Pinpoint the cell where the given text exists, returning its (X, Y) midpoint coordinate. 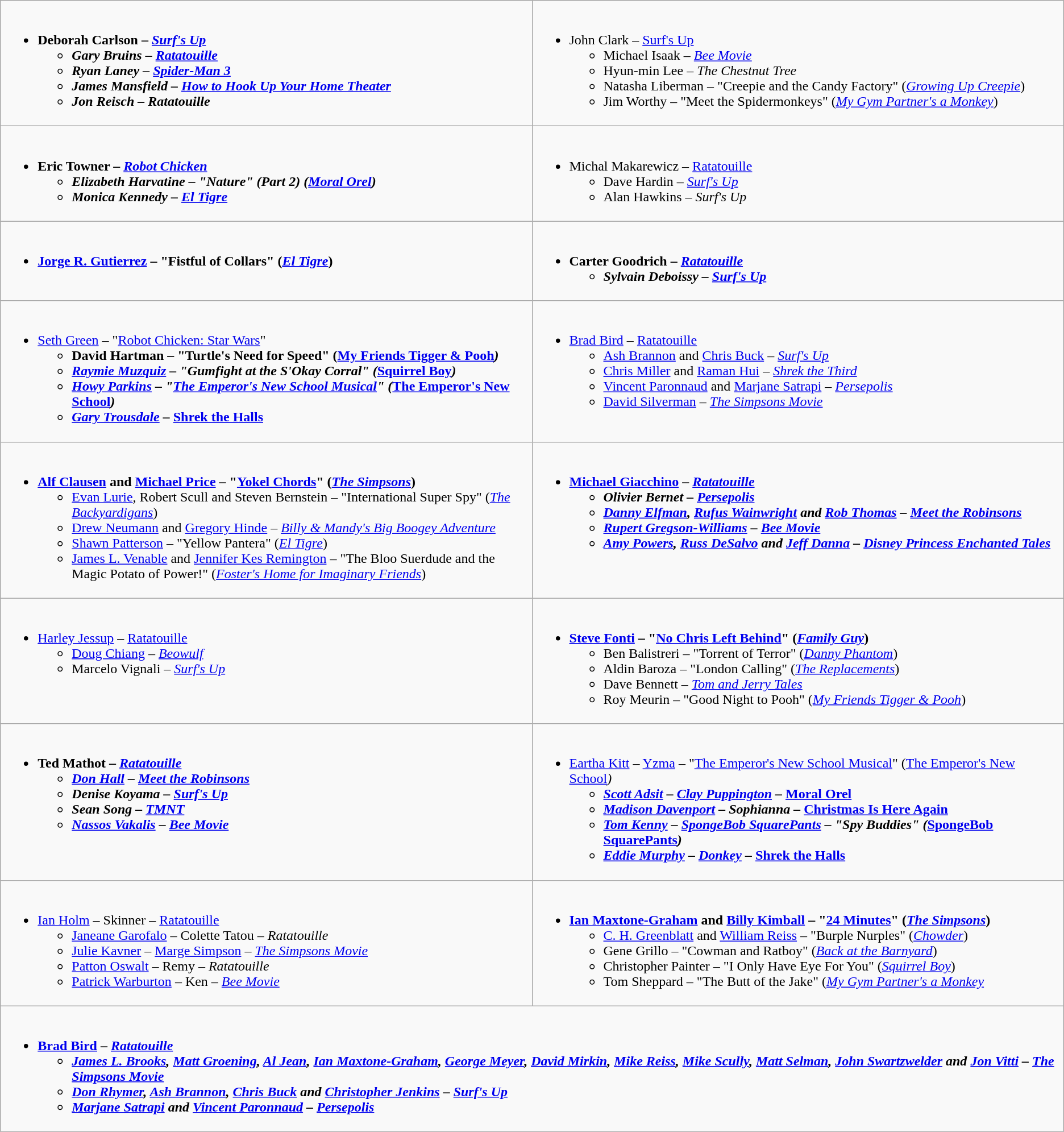
Ted Mathot – RatatouilleDon Hall – Meet the RobinsonsDenise Koyama – Surf's UpSean Song – TMNTNassos Vakalis – Bee Movie (266, 802)
Jorge R. Gutierrez – "Fistful of Collars" (El Tigre) (266, 261)
Harley Jessup – RatatouilleDoug Chiang – BeowulfMarcelo Vignali – Surf's Up (266, 661)
Michal Makarewicz – RatatouilleDave Hardin – Surf's UpAlan Hawkins – Surf's Up (798, 174)
Carter Goodrich – RatatouilleSylvain Deboissy – Surf's Up (798, 261)
Eric Towner – Robot ChickenElizabeth Harvatine – "Nature" (Part 2) (Moral Orel)Monica Kennedy – El Tigre (266, 174)
